Extract the [x, y] coordinate from the center of the cell holding the provided text.  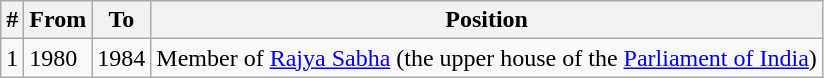
1980 [58, 58]
1 [12, 58]
From [58, 20]
# [12, 20]
Member of Rajya Sabha (the upper house of the Parliament of India) [487, 58]
1984 [122, 58]
Position [487, 20]
To [122, 20]
